Determine the [X, Y] coordinate at the center of the cell enclosing the given text.  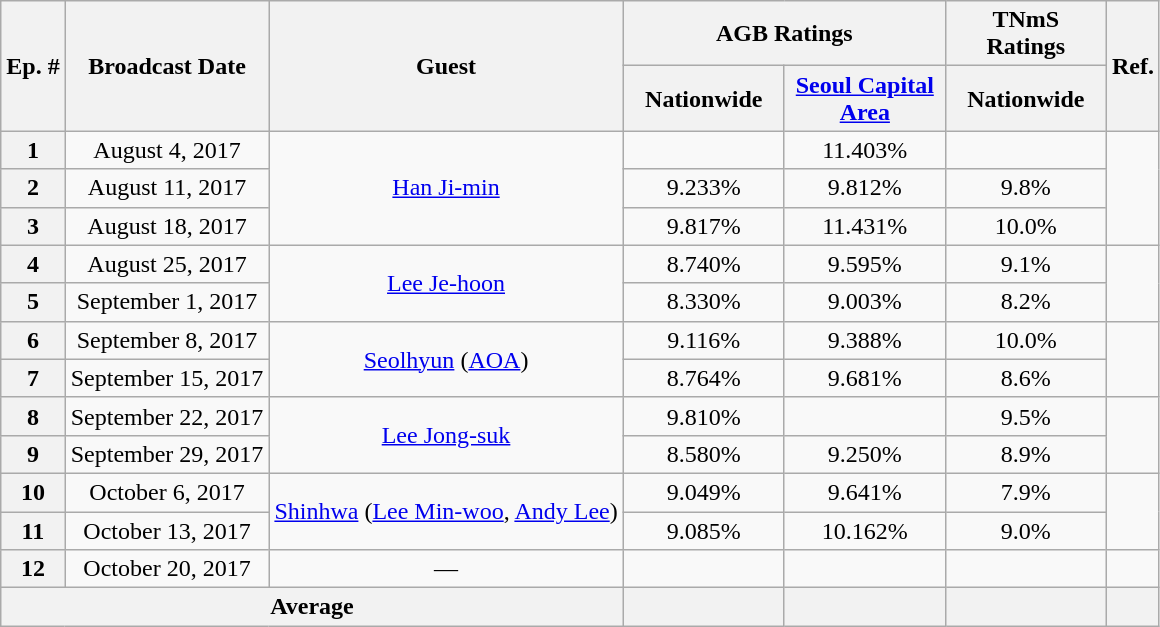
Seolhyun (AOA) [446, 359]
5 [33, 302]
Average [312, 607]
7.9% [1026, 492]
August 11, 2017 [167, 188]
8.2% [1026, 302]
7 [33, 378]
9.8% [1026, 188]
8.740% [704, 264]
9.595% [864, 264]
Guest [446, 66]
August 4, 2017 [167, 150]
Ep. # [33, 66]
September 29, 2017 [167, 454]
9.003% [864, 302]
Lee Jong-suk [446, 435]
9.388% [864, 340]
9.810% [704, 416]
October 20, 2017 [167, 569]
Ref. [1132, 66]
12 [33, 569]
2 [33, 188]
8.580% [704, 454]
9.5% [1026, 416]
Seoul Capital Area [864, 98]
8.330% [704, 302]
TNmS Ratings [1026, 34]
9 [33, 454]
4 [33, 264]
10 [33, 492]
11.431% [864, 226]
9.085% [704, 531]
8 [33, 416]
9.116% [704, 340]
Shinhwa (Lee Min-woo, Andy Lee) [446, 511]
9.812% [864, 188]
August 18, 2017 [167, 226]
8.6% [1026, 378]
September 8, 2017 [167, 340]
9.049% [704, 492]
9.641% [864, 492]
8.764% [704, 378]
9.250% [864, 454]
9.1% [1026, 264]
1 [33, 150]
9.817% [704, 226]
Broadcast Date [167, 66]
— [446, 569]
9.0% [1026, 531]
9.681% [864, 378]
September 22, 2017 [167, 416]
6 [33, 340]
11.403% [864, 150]
Han Ji-min [446, 188]
September 15, 2017 [167, 378]
11 [33, 531]
August 25, 2017 [167, 264]
3 [33, 226]
Lee Je-hoon [446, 283]
AGB Ratings [784, 34]
October 13, 2017 [167, 531]
September 1, 2017 [167, 302]
October 6, 2017 [167, 492]
9.233% [704, 188]
10.162% [864, 531]
8.9% [1026, 454]
